Pinpoint the cell where the given text exists, returning its (x, y) midpoint coordinate. 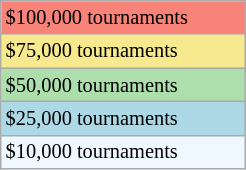
$75,000 tournaments (124, 51)
$25,000 tournaments (124, 118)
$10,000 tournaments (124, 152)
$100,000 tournaments (124, 17)
$50,000 tournaments (124, 85)
